From the cell containing the given text, extract its center point as (X, Y) coordinate. 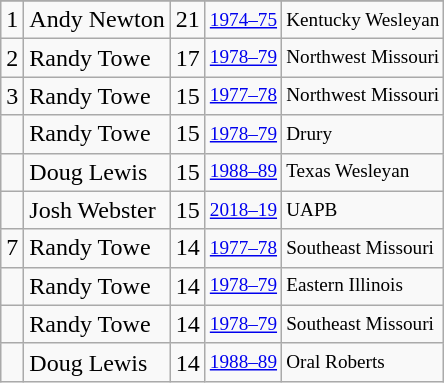
21 (188, 20)
2018–19 (243, 210)
Eastern Illinois (363, 286)
Texas Wesleyan (363, 172)
Kentucky Wesleyan (363, 20)
UAPB (363, 210)
1 (12, 20)
Andy Newton (97, 20)
1974–75 (243, 20)
Oral Roberts (363, 362)
17 (188, 58)
3 (12, 96)
7 (12, 248)
Drury (363, 134)
Josh Webster (97, 210)
2 (12, 58)
